Extract the [X, Y] coordinate from the center of the cell holding the provided text.  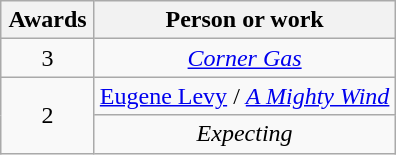
Expecting [244, 134]
3 [48, 58]
Person or work [244, 20]
Corner Gas [244, 58]
Eugene Levy / A Mighty Wind [244, 96]
2 [48, 115]
Awards [48, 20]
